Scan for the cell matching the given text and deliver its (X, Y) coordinate at center. 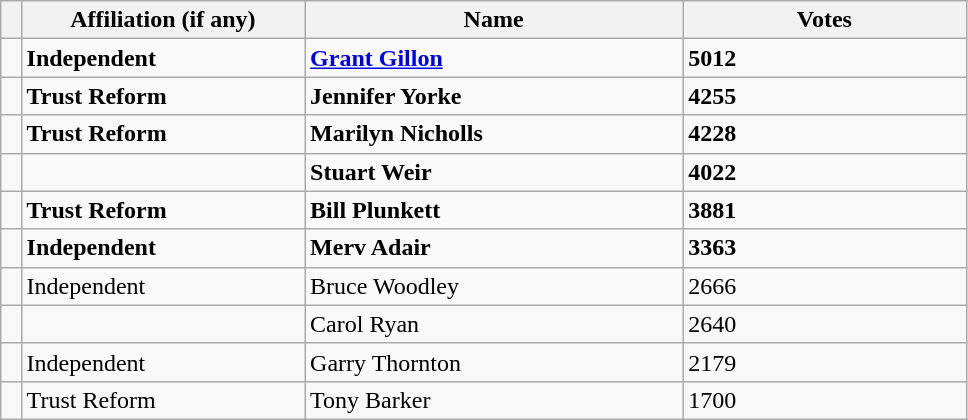
3363 (825, 248)
Jennifer Yorke (494, 96)
4255 (825, 96)
5012 (825, 58)
Stuart Weir (494, 172)
4022 (825, 172)
2666 (825, 286)
1700 (825, 400)
Carol Ryan (494, 324)
Votes (825, 20)
Name (494, 20)
Grant Gillon (494, 58)
Garry Thornton (494, 362)
4228 (825, 134)
Marilyn Nicholls (494, 134)
Tony Barker (494, 400)
2179 (825, 362)
Affiliation (if any) (163, 20)
3881 (825, 210)
Bruce Woodley (494, 286)
Bill Plunkett (494, 210)
Merv Adair (494, 248)
2640 (825, 324)
